Determine the (x, y) coordinate at the center of the cell enclosing the given text.  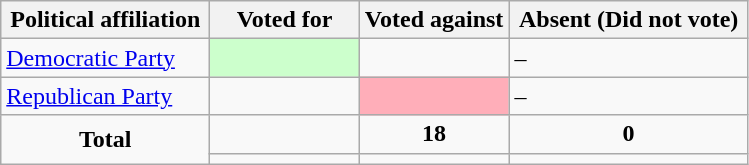
Voted against (434, 20)
0 (629, 134)
Voted for (285, 20)
Absent (Did not vote) (629, 20)
Republican Party (106, 96)
Total (106, 140)
Democratic Party (106, 58)
Political affiliation (106, 20)
18 (434, 134)
